Capture the cell that displays the provided text and extract its (X, Y) central coordinate. 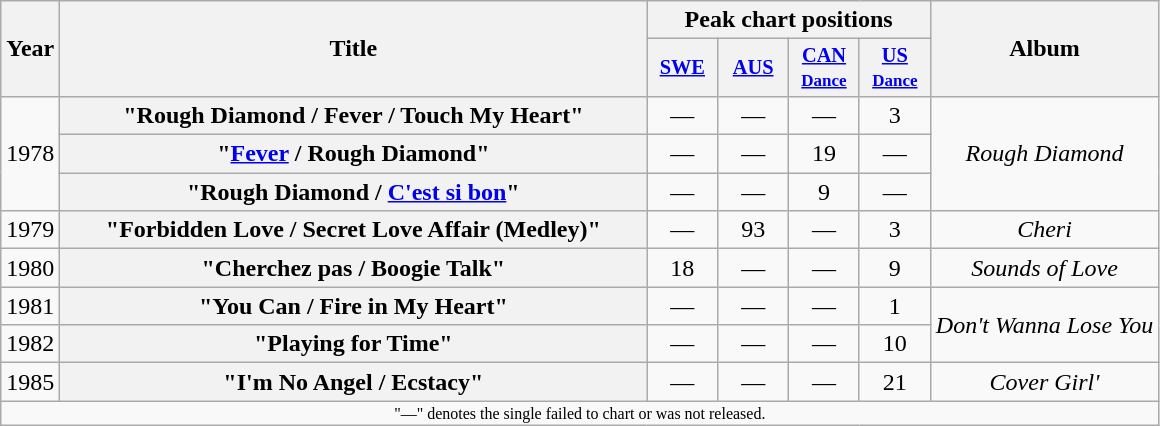
1981 (30, 306)
Cheri (1044, 230)
19 (824, 154)
21 (894, 382)
1979 (30, 230)
US Dance (894, 68)
1978 (30, 153)
Cover Girl' (1044, 382)
1985 (30, 382)
"Fever / Rough Diamond" (354, 154)
Year (30, 49)
"You Can / Fire in My Heart" (354, 306)
"—" denotes the single failed to chart or was not released. (580, 413)
"Forbidden Love / Secret Love Affair (Medley)" (354, 230)
"Cherchez pas / Boogie Talk" (354, 268)
CAN Dance (824, 68)
18 (682, 268)
Title (354, 49)
"I'm No Angel / Ecstacy" (354, 382)
Sounds of Love (1044, 268)
Album (1044, 49)
AUS (754, 68)
SWE (682, 68)
1980 (30, 268)
93 (754, 230)
1 (894, 306)
Don't Wanna Lose You (1044, 325)
"Rough Diamond / Fever / Touch My Heart" (354, 115)
10 (894, 344)
Rough Diamond (1044, 153)
"Playing for Time" (354, 344)
Peak chart positions (788, 20)
1982 (30, 344)
"Rough Diamond / C'est si bon" (354, 192)
